Pinpoint the cell where the given text exists, returning its [X, Y] midpoint coordinate. 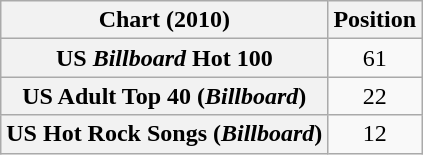
Chart (2010) [164, 20]
Position [375, 20]
61 [375, 58]
12 [375, 134]
US Adult Top 40 (Billboard) [164, 96]
22 [375, 96]
US Hot Rock Songs (Billboard) [164, 134]
US Billboard Hot 100 [164, 58]
